Determine the [x, y] coordinate at the center of the cell enclosing the given text.  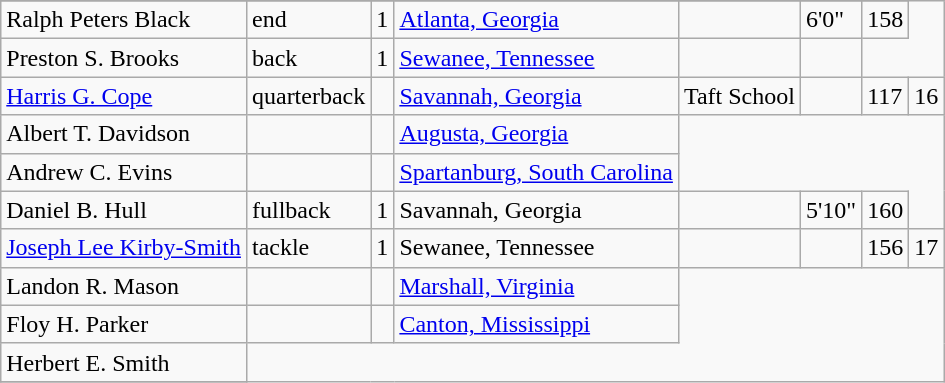
6'0" [830, 20]
160 [886, 210]
117 [886, 96]
Canton, Mississippi [536, 324]
Preston S. Brooks [124, 58]
16 [926, 96]
Floy H. Parker [124, 324]
Landon R. Mason [124, 286]
Harris G. Cope [124, 96]
17 [926, 248]
Spartanburg, South Carolina [536, 172]
fullback [308, 210]
Albert T. Davidson [124, 134]
quarterback [308, 96]
back [308, 58]
5'10" [830, 210]
158 [886, 20]
Taft School [739, 96]
Atlanta, Georgia [536, 20]
end [308, 20]
Herbert E. Smith [124, 362]
tackle [308, 248]
Marshall, Virginia [536, 286]
Joseph Lee Kirby-Smith [124, 248]
Andrew C. Evins [124, 172]
Augusta, Georgia [536, 134]
Daniel B. Hull [124, 210]
156 [886, 248]
Ralph Peters Black [124, 20]
